Locate the cell with the specified text and output its [x, y] center coordinate. 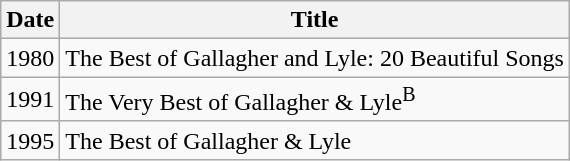
The Best of Gallagher and Lyle: 20 Beautiful Songs [315, 58]
Title [315, 20]
1980 [30, 58]
1995 [30, 140]
The Best of Gallagher & Lyle [315, 140]
The Very Best of Gallagher & LyleB [315, 100]
Date [30, 20]
1991 [30, 100]
